Search for the cell housing the specified text and yield its [x, y] center coordinate. 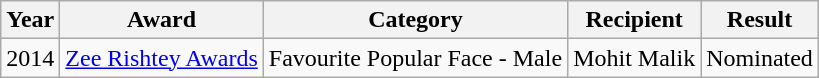
Favourite Popular Face - Male [415, 58]
2014 [30, 58]
Award [162, 20]
Nominated [760, 58]
Result [760, 20]
Zee Rishtey Awards [162, 58]
Year [30, 20]
Recipient [634, 20]
Category [415, 20]
Mohit Malik [634, 58]
